Provide the [x, y] coordinate of the cell's center where the given text is located.  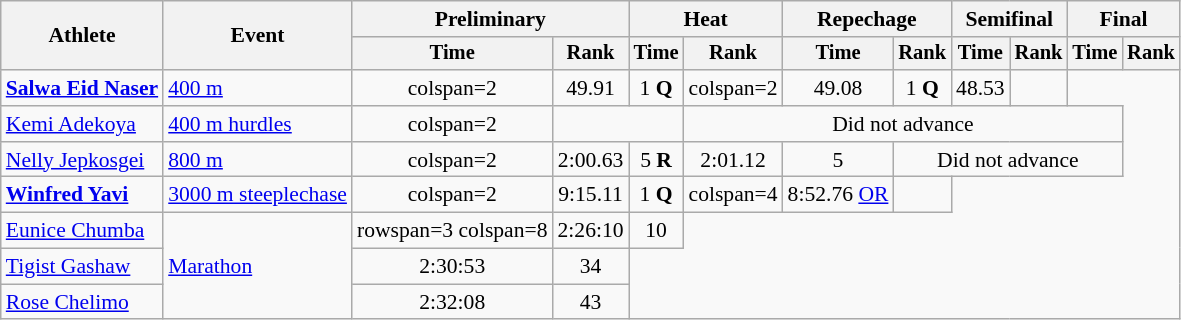
9:15.11 [590, 195]
8:52.76 OR [838, 195]
Eunice Chumba [82, 231]
Marathon [258, 266]
49.08 [838, 88]
Rose Chelimo [82, 302]
Preliminary [490, 19]
Heat [706, 19]
Event [258, 36]
2:26:10 [590, 231]
2:30:53 [452, 267]
Repechage [867, 19]
Winfred Yavi [82, 195]
48.53 [980, 88]
rowspan=3 colspan=8 [452, 231]
colspan=4 [734, 195]
Kemi Adekoya [82, 124]
800 m [258, 160]
400 m hurdles [258, 124]
2:00.63 [590, 160]
49.91 [590, 88]
Tigist Gashaw [82, 267]
34 [590, 267]
Athlete [82, 36]
5 R [656, 160]
Semifinal [1009, 19]
Salwa Eid Naser [82, 88]
Nelly Jepkosgei [82, 160]
43 [590, 302]
5 [838, 160]
Final [1123, 19]
10 [656, 231]
3000 m steeplechase [258, 195]
400 m [258, 88]
2:32:08 [452, 302]
2:01.12 [734, 160]
